Extract the [X, Y] coordinate from the center of the cell holding the provided text.  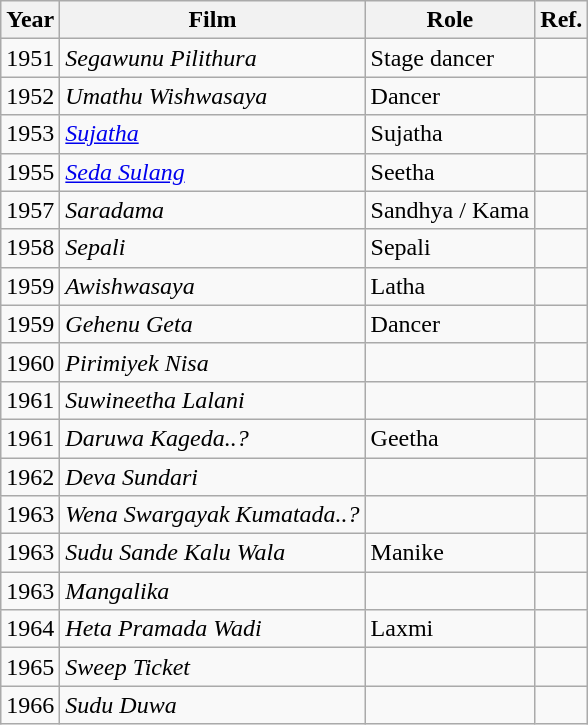
Gehenu Geta [212, 324]
1952 [30, 96]
Deva Sundari [212, 477]
Umathu Wishwasaya [212, 96]
Daruwa Kageda..? [212, 438]
Suwineetha Lalani [212, 400]
Laxmi [450, 629]
Sudu Sande Kalu Wala [212, 553]
Manike [450, 553]
Sudu Duwa [212, 705]
Wena Swargayak Kumatada..? [212, 515]
1957 [30, 210]
1951 [30, 58]
Saradama [212, 210]
Mangalika [212, 591]
Role [450, 20]
Latha [450, 286]
Film [212, 20]
Awishwasaya [212, 286]
1953 [30, 134]
Heta Pramada Wadi [212, 629]
Stage dancer [450, 58]
Geetha [450, 438]
1955 [30, 172]
Seda Sulang [212, 172]
1964 [30, 629]
Ref. [562, 20]
1966 [30, 705]
1962 [30, 477]
1960 [30, 362]
1965 [30, 667]
Seetha [450, 172]
Segawunu Pilithura [212, 58]
1958 [30, 248]
Pirimiyek Nisa [212, 362]
Sandhya / Kama [450, 210]
Sweep Ticket [212, 667]
Year [30, 20]
